Pinpoint the cell where the given text exists, returning its [x, y] midpoint coordinate. 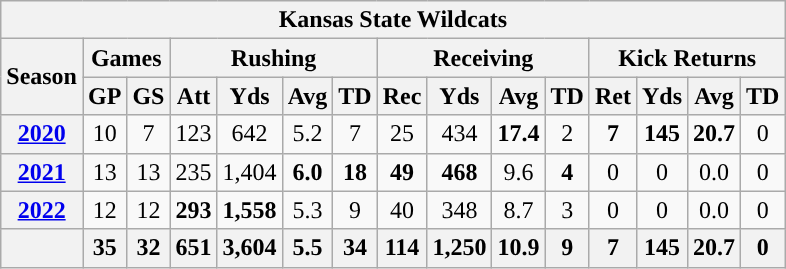
2021 [42, 172]
Rec [402, 96]
Att [194, 96]
8.7 [518, 210]
1,250 [460, 248]
34 [355, 248]
434 [460, 134]
10.9 [518, 248]
9.6 [518, 172]
17.4 [518, 134]
5.2 [308, 134]
32 [148, 248]
348 [460, 210]
Receiving [483, 58]
18 [355, 172]
Games [126, 58]
25 [402, 134]
5.5 [308, 248]
468 [460, 172]
2022 [42, 210]
35 [104, 248]
GS [148, 96]
2 [567, 134]
3 [567, 210]
Kick Returns [687, 58]
114 [402, 248]
Kansas State Wildcats [393, 20]
GP [104, 96]
5.3 [308, 210]
6.0 [308, 172]
10 [104, 134]
235 [194, 172]
2020 [42, 134]
3,604 [250, 248]
1,404 [250, 172]
1,558 [250, 210]
4 [567, 172]
Rushing [274, 58]
40 [402, 210]
642 [250, 134]
Ret [612, 96]
49 [402, 172]
123 [194, 134]
651 [194, 248]
Season [42, 77]
293 [194, 210]
